Search for the cell housing the specified text and yield its (X, Y) center coordinate. 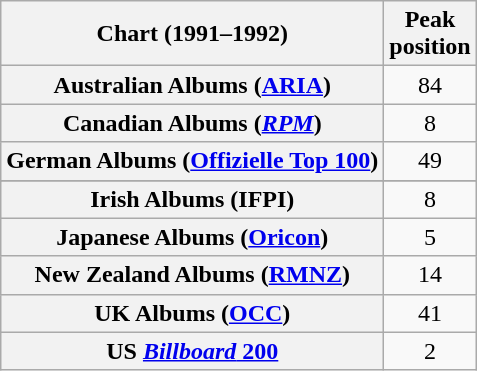
UK Albums (OCC) (192, 313)
Australian Albums (ARIA) (192, 85)
New Zealand Albums (RMNZ) (192, 275)
41 (430, 313)
Chart (1991–1992) (192, 34)
Irish Albums (IFPI) (192, 199)
Japanese Albums (Oricon) (192, 237)
US Billboard 200 (192, 351)
German Albums (Offizielle Top 100) (192, 161)
49 (430, 161)
14 (430, 275)
2 (430, 351)
84 (430, 85)
5 (430, 237)
Peakposition (430, 34)
Canadian Albums (RPM) (192, 123)
